From the cell containing the given text, extract its center point as [X, Y] coordinate. 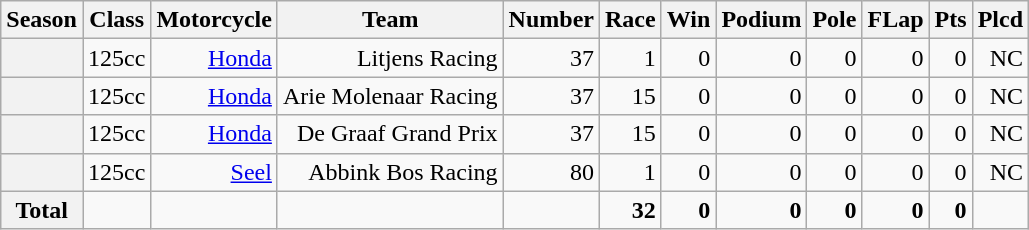
FLap [896, 20]
Litjens Racing [390, 58]
Motorcycle [214, 20]
Total [42, 210]
Race [630, 20]
Abbink Bos Racing [390, 172]
Plcd [1000, 20]
Class [116, 20]
Team [390, 20]
32 [630, 210]
Number [551, 20]
Win [688, 20]
Pole [834, 20]
Season [42, 20]
Seel [214, 172]
De Graaf Grand Prix [390, 134]
80 [551, 172]
Arie Molenaar Racing [390, 96]
Podium [762, 20]
Pts [950, 20]
